Search for the cell housing the specified text and yield its (x, y) center coordinate. 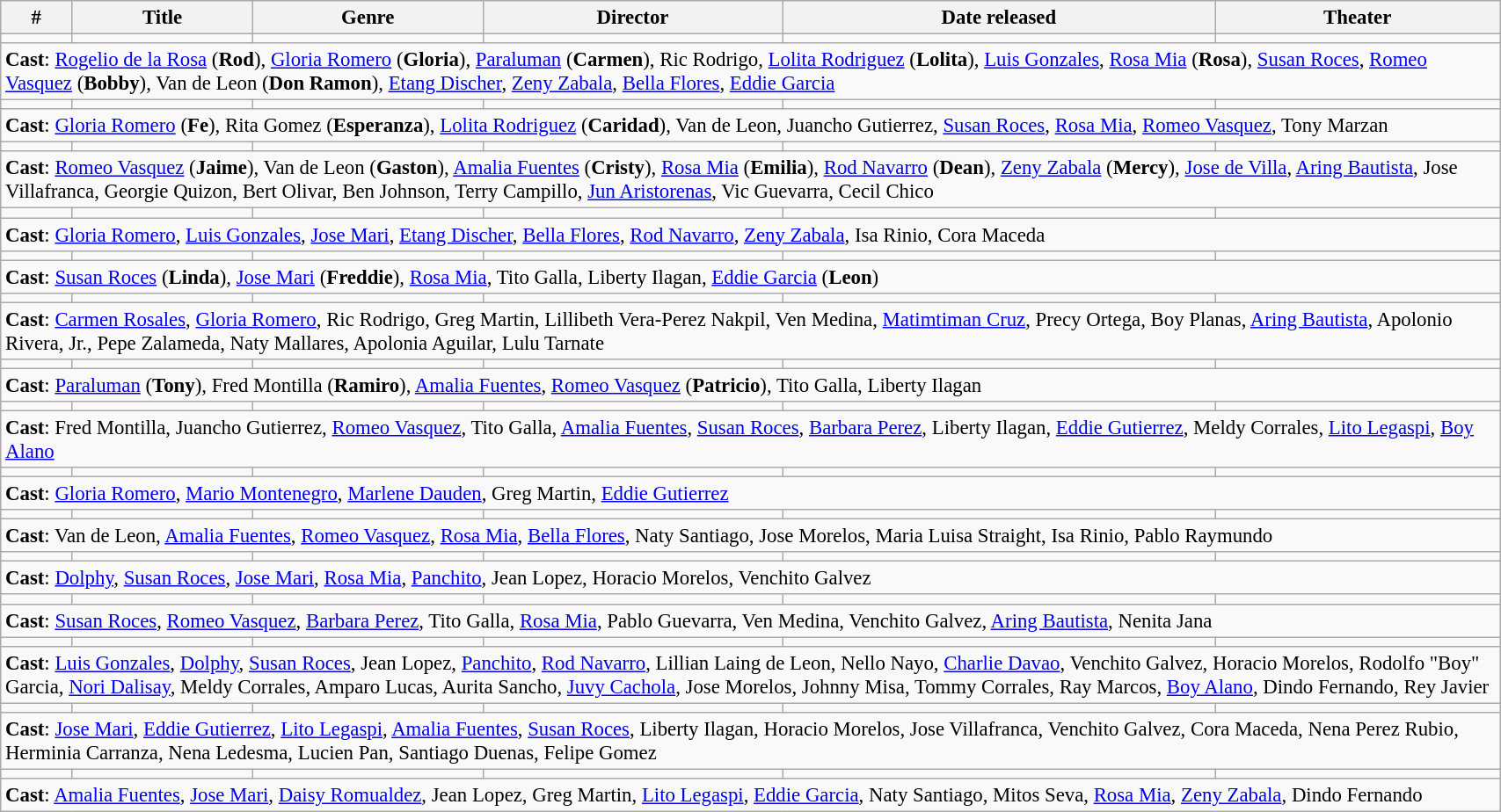
# (37, 18)
Cast: Dolphy, Susan Roces, Jose Mari, Rosa Mia, Panchito, Jean Lopez, Horacio Morelos, Venchito Galvez (751, 578)
Director (633, 18)
Theater (1358, 18)
Cast: Susan Roces, Romeo Vasquez, Barbara Perez, Tito Galla, Rosa Mia, Pablo Guevarra, Ven Medina, Venchito Galvez, Aring Bautista, Nenita Jana (751, 620)
Cast: Susan Roces (Linda), Jose Mari (Freddie), Rosa Mia, Tito Galla, Liberty Ilagan, Eddie Garcia (Leon) (751, 277)
Genre (368, 18)
Title (163, 18)
Cast: Gloria Romero, Luis Gonzales, Jose Mari, Etang Discher, Bella Flores, Rod Navarro, Zeny Zabala, Isa Rinio, Cora Maceda (751, 235)
Cast: Gloria Romero, Mario Montenegro, Marlene Dauden, Greg Martin, Eddie Gutierrez (751, 494)
Date released (999, 18)
Cast: Paraluman (Tony), Fred Montilla (Ramiro), Amalia Fuentes, Romeo Vasquez (Patricio), Tito Galla, Liberty Ilagan (751, 385)
